Output the [x, y] coordinate of the center of the cell containing the given text.  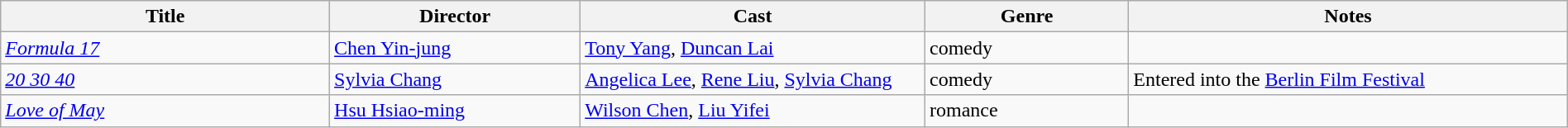
Entered into the Berlin Film Festival [1348, 79]
Sylvia Chang [455, 79]
Wilson Chen, Liu Yifei [753, 111]
Tony Yang, Duncan Lai [753, 48]
Hsu Hsiao-ming [455, 111]
romance [1026, 111]
Title [165, 17]
Formula 17 [165, 48]
Notes [1348, 17]
Director [455, 17]
Chen Yin-jung [455, 48]
20 30 40 [165, 79]
Genre [1026, 17]
Cast [753, 17]
Love of May [165, 111]
Angelica Lee, Rene Liu, Sylvia Chang [753, 79]
